Extract the (x, y) coordinate from the center of the cell holding the provided text.  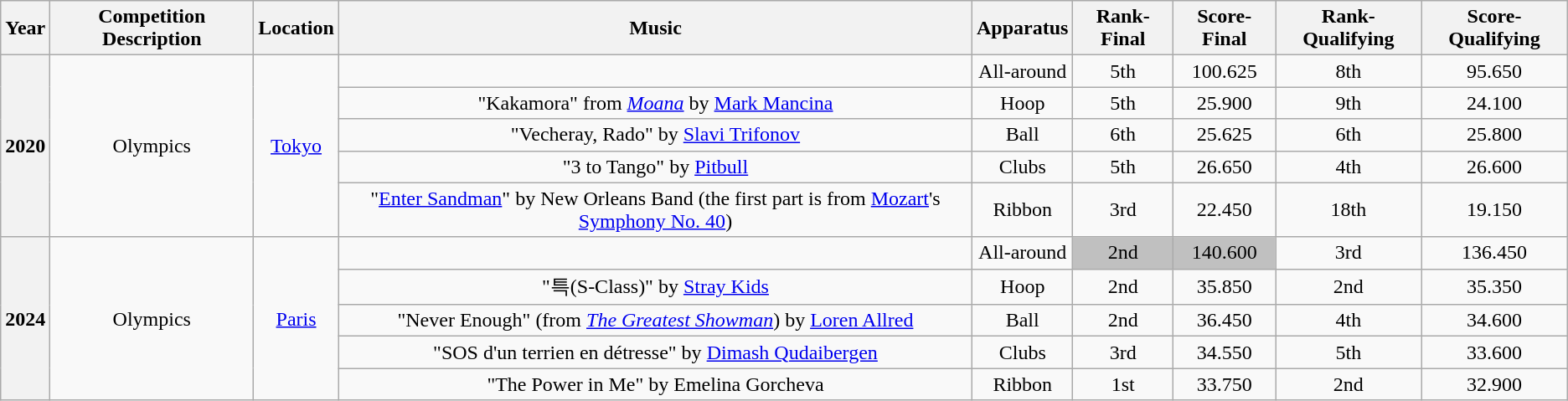
Year (25, 28)
35.850 (1225, 286)
95.650 (1494, 71)
Score-Final (1225, 28)
35.350 (1494, 286)
136.450 (1494, 253)
9th (1349, 103)
8th (1349, 71)
Apparatus (1023, 28)
19.150 (1494, 209)
"Kakamora" from Moana by Mark Mancina (655, 103)
"3 to Tango" by Pitbull (655, 167)
Competition Description (152, 28)
26.600 (1494, 167)
Score-Qualifying (1494, 28)
Rank-Qualifying (1349, 28)
33.750 (1225, 384)
36.450 (1225, 321)
Paris (297, 318)
"Never Enough" (from The Greatest Showman) by Loren Allred (655, 321)
1st (1123, 384)
Rank-Final (1123, 28)
100.625 (1225, 71)
Music (655, 28)
34.600 (1494, 321)
32.900 (1494, 384)
26.650 (1225, 167)
"Enter Sandman" by New Orleans Band (the first part is from Mozart's Symphony No. 40) (655, 209)
34.550 (1225, 352)
"Vecheray, Rado" by Slavi Trifonov (655, 135)
140.600 (1225, 253)
Tokyo (297, 146)
25.900 (1225, 103)
25.625 (1225, 135)
22.450 (1225, 209)
25.800 (1494, 135)
Location (297, 28)
18th (1349, 209)
33.600 (1494, 352)
"특(S-Class)" by Stray Kids (655, 286)
"SOS d'un terrien en détresse" by Dimash Qudaibergen (655, 352)
2024 (25, 318)
24.100 (1494, 103)
"The Power in Me" by Emelina Gorcheva (655, 384)
2020 (25, 146)
